Capture the cell that displays the provided text and extract its [x, y] central coordinate. 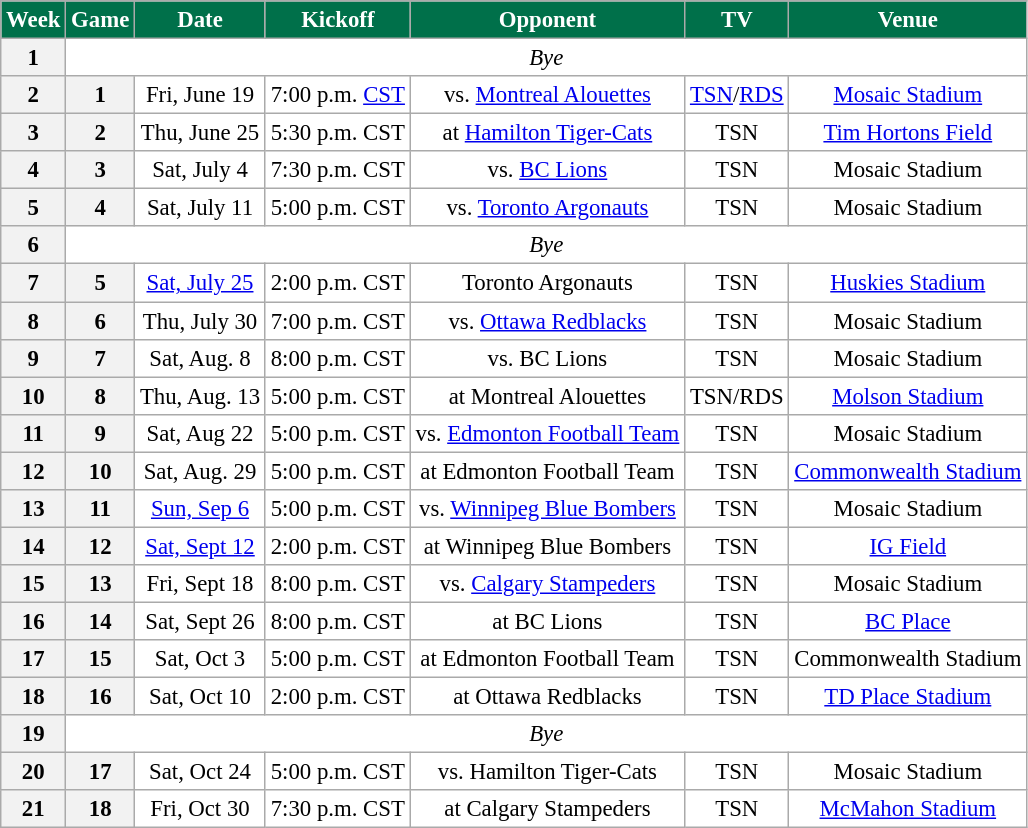
TD Place Stadium [908, 697]
vs. Montreal Alouettes [547, 95]
Opponent [547, 20]
Sat, Oct 3 [200, 659]
Fri, Oct 30 [200, 809]
Sat, Oct 24 [200, 772]
Molson Stadium [908, 396]
Fri, June 19 [200, 95]
Date [200, 20]
Kickoff [338, 20]
vs. Hamilton Tiger-Cats [547, 772]
5:30 p.m. CST [338, 133]
McMahon Stadium [908, 809]
Thu, June 25 [200, 133]
Thu, July 30 [200, 321]
BC Place [908, 621]
Huskies Stadium [908, 283]
Sat, July 4 [200, 170]
Sat, Aug. 8 [200, 358]
vs. Ottawa Redblacks [547, 321]
19 [34, 734]
Sat, Aug. 29 [200, 471]
Venue [908, 20]
Week [34, 20]
Sat, Sept 12 [200, 546]
Sun, Sep 6 [200, 509]
Sat, Sept 26 [200, 621]
IG Field [908, 546]
vs. Calgary Stampeders [547, 584]
vs. Toronto Argonauts [547, 208]
vs. Winnipeg Blue Bombers [547, 509]
Toronto Argonauts [547, 283]
at Ottawa Redblacks [547, 697]
Thu, Aug. 13 [200, 396]
Fri, Sept 18 [200, 584]
Sat, Aug 22 [200, 433]
at Winnipeg Blue Bombers [547, 546]
Tim Hortons Field [908, 133]
Sat, Oct 10 [200, 697]
Sat, July 11 [200, 208]
vs. Edmonton Football Team [547, 433]
21 [34, 809]
20 [34, 772]
at Hamilton Tiger-Cats [547, 133]
Sat, July 25 [200, 283]
at BC Lions [547, 621]
at Calgary Stampeders [547, 809]
at Montreal Alouettes [547, 396]
TV [737, 20]
Game [100, 20]
